Capture the cell that displays the provided text and extract its (x, y) central coordinate. 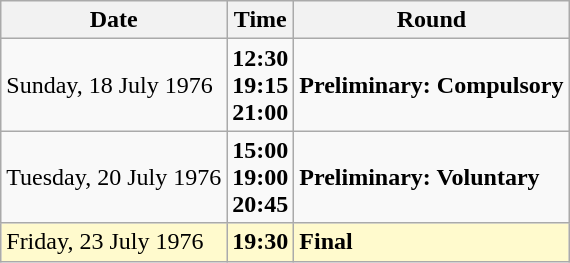
Sunday, 18 July 1976 (114, 85)
19:30 (260, 242)
Final (432, 242)
Preliminary: Voluntary (432, 177)
Friday, 23 July 1976 (114, 242)
Tuesday, 20 July 1976 (114, 177)
Round (432, 20)
12:3019:1521:00 (260, 85)
Preliminary: Compulsory (432, 85)
Date (114, 20)
Time (260, 20)
15:0019:0020:45 (260, 177)
